Find where the given text appears and provide that cell's center as [x, y] coordinate. 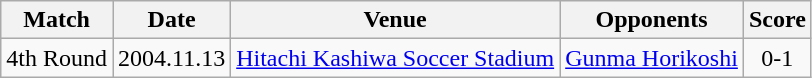
4th Round [57, 58]
Date [171, 20]
Opponents [652, 20]
0-1 [777, 58]
Gunma Horikoshi [652, 58]
Hitachi Kashiwa Soccer Stadium [396, 58]
Match [57, 20]
2004.11.13 [171, 58]
Score [777, 20]
Venue [396, 20]
